Locate the cell with the specified text and output its (x, y) center coordinate. 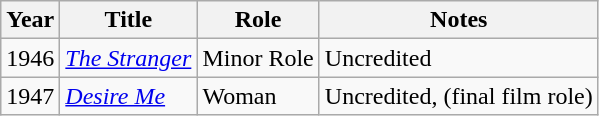
Uncredited, (final film role) (458, 96)
Woman (258, 96)
Role (258, 20)
Title (128, 20)
Year (30, 20)
Minor Role (258, 58)
1947 (30, 96)
Notes (458, 20)
1946 (30, 58)
The Stranger (128, 58)
Uncredited (458, 58)
Desire Me (128, 96)
